Output the (X, Y) coordinate of the center of the cell containing the given text.  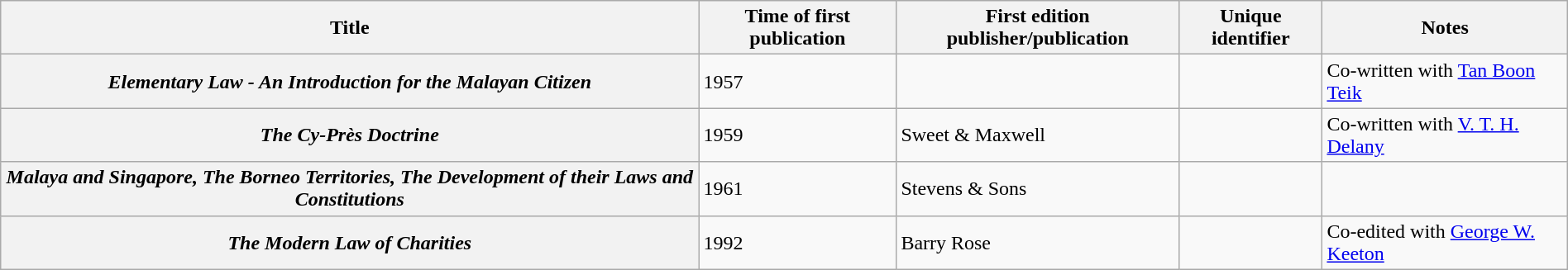
Title (350, 28)
1959 (797, 135)
Co-written with Tan Boon Teik (1445, 81)
Unique identifier (1250, 28)
Barry Rose (1038, 243)
The Modern Law of Charities (350, 243)
1992 (797, 243)
Malaya and Singapore, The Borneo Territories, The Development of their Laws and Constitutions (350, 188)
First edition publisher/publication (1038, 28)
Elementary Law - An Introduction for the Malayan Citizen (350, 81)
Stevens & Sons (1038, 188)
Sweet & Maxwell (1038, 135)
1957 (797, 81)
Co-written with V. T. H. Delany (1445, 135)
The Cy-Près Doctrine (350, 135)
Notes (1445, 28)
1961 (797, 188)
Co-edited with George W. Keeton (1445, 243)
Time of first publication (797, 28)
